From the cell containing the given text, extract its center point as [X, Y] coordinate. 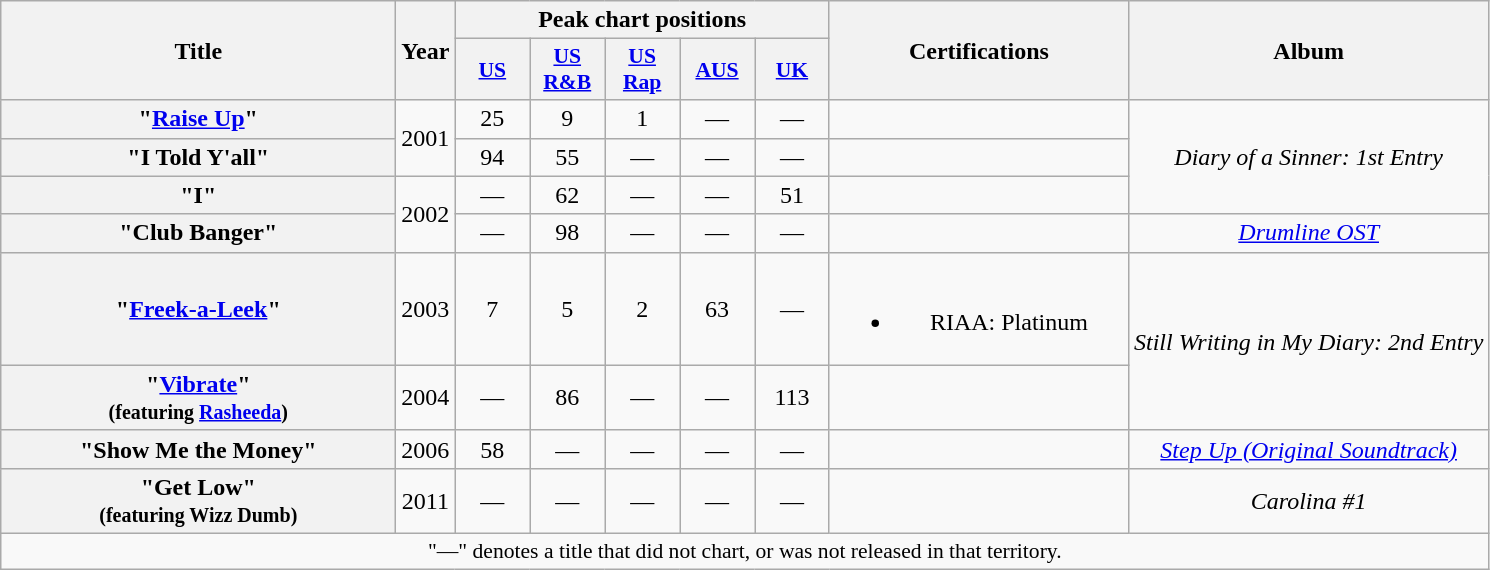
86 [568, 398]
51 [792, 195]
"I" [198, 195]
58 [492, 449]
"Show Me the Money" [198, 449]
2011 [426, 500]
AUS [718, 70]
63 [718, 308]
94 [492, 157]
"Club Banger" [198, 233]
2006 [426, 449]
25 [492, 119]
9 [568, 119]
55 [568, 157]
2002 [426, 214]
USRap [642, 70]
2001 [426, 138]
"Vibrate"(featuring Rasheeda) [198, 398]
"Get Low"(featuring Wizz Dumb) [198, 500]
"Freek-a-Leek" [198, 308]
RIAA: Platinum [978, 308]
Year [426, 50]
Still Writing in My Diary: 2nd Entry [1308, 341]
Step Up (Original Soundtrack) [1308, 449]
Carolina #1 [1308, 500]
Album [1308, 50]
"—" denotes a title that did not chart, or was not released in that territory. [745, 551]
Diary of a Sinner: 1st Entry [1308, 157]
98 [568, 233]
2004 [426, 398]
113 [792, 398]
2003 [426, 308]
Certifications [978, 50]
US [492, 70]
Title [198, 50]
2 [642, 308]
UK [792, 70]
5 [568, 308]
Peak chart positions [642, 20]
62 [568, 195]
"I Told Y'all" [198, 157]
1 [642, 119]
"Raise Up" [198, 119]
Drumline OST [1308, 233]
7 [492, 308]
USR&B [568, 70]
